Search for the cell housing the specified text and yield its (X, Y) center coordinate. 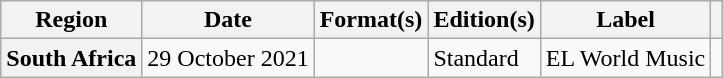
29 October 2021 (228, 58)
Date (228, 20)
Region (72, 20)
South Africa (72, 58)
Format(s) (371, 20)
Standard (484, 58)
Edition(s) (484, 20)
EL World Music (625, 58)
Label (625, 20)
